From the cell containing the given text, extract its center point as [x, y] coordinate. 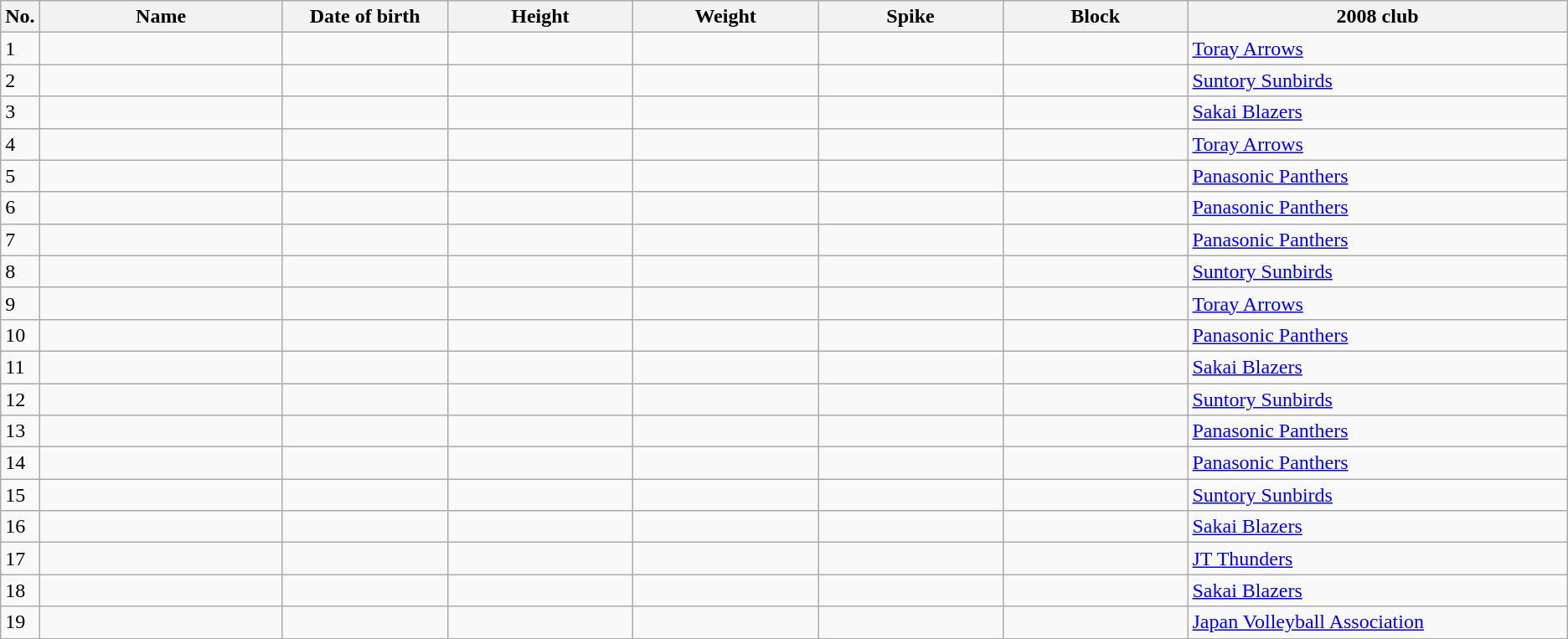
2008 club [1377, 17]
15 [20, 495]
14 [20, 463]
1 [20, 49]
17 [20, 559]
6 [20, 208]
9 [20, 303]
Spike [911, 17]
Weight [725, 17]
JT Thunders [1377, 559]
2 [20, 80]
Date of birth [365, 17]
19 [20, 622]
13 [20, 431]
11 [20, 367]
Japan Volleyball Association [1377, 622]
Height [539, 17]
Block [1096, 17]
18 [20, 590]
5 [20, 176]
No. [20, 17]
3 [20, 112]
12 [20, 399]
4 [20, 144]
16 [20, 527]
8 [20, 271]
7 [20, 240]
Name [161, 17]
10 [20, 335]
